Pinpoint the cell where the given text exists, returning its [x, y] midpoint coordinate. 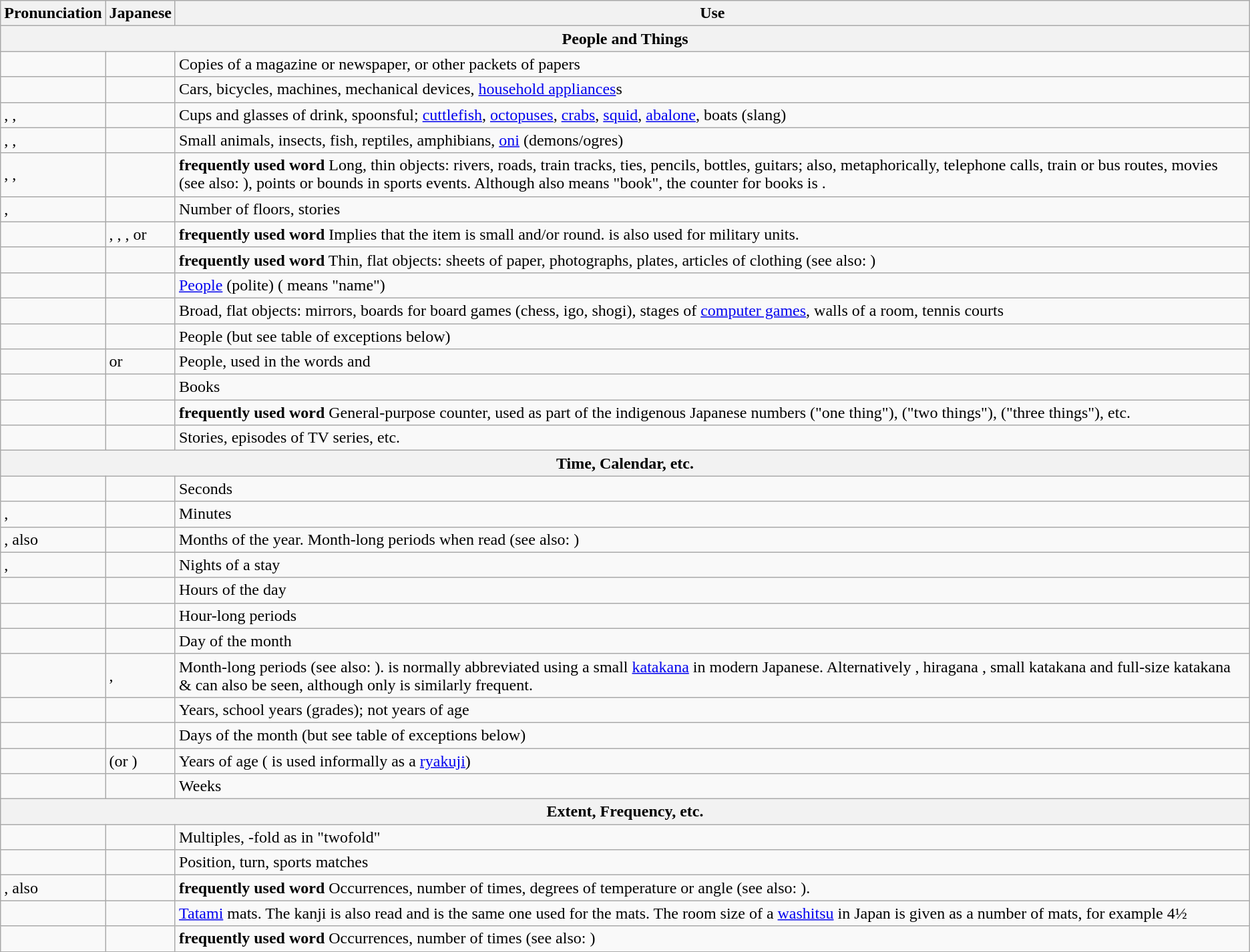
Hours of the day [712, 590]
Number of floors, stories [712, 209]
Years, school years (grades); not years of age [712, 710]
(or ) [140, 760]
Position, turn, sports matches [712, 863]
Weeks [712, 786]
People (but see table of exceptions below) [712, 336]
, , , or [140, 234]
frequently used word Occurrences, number of times, degrees of temperature or angle (see also: ). [712, 888]
Hour-long periods [712, 616]
frequently used word Thin, flat objects: sheets of paper, photographs, plates, articles of clothing (see also: ) [712, 260]
Seconds [712, 489]
Pronunciation [53, 13]
People, used in the words and [712, 362]
frequently used word Occurrences, number of times (see also: ) [712, 939]
Stories, episodes of TV series, etc. [712, 438]
Years of age ( is used informally as a ryakuji) [712, 760]
Days of the month (but see table of exceptions below) [712, 735]
Copies of a magazine or newspaper, or other packets of papers [712, 64]
or [140, 362]
Books [712, 387]
Time, Calendar, etc. [625, 463]
Japanese [140, 13]
Extent, Frequency, etc. [625, 812]
Cups and glasses of drink, spoonsful; cuttlefish, octopuses, crabs, squid, abalone, boats (slang) [712, 115]
Multiples, -fold as in "twofold" [712, 837]
Day of the month [712, 641]
Broad, flat objects: mirrors, boards for board games (chess, igo, shogi), stages of computer games, walls of a room, tennis courts [712, 310]
People (polite) ( means "name") [712, 285]
frequently used word General-purpose counter, used as part of the indigenous Japanese numbers ("one thing"), ("two things"), ("three things"), etc. [712, 413]
Months of the year. Month-long periods when read (see also: ) [712, 539]
Small animals, insects, fish, reptiles, amphibians, oni (demons/ogres) [712, 140]
Nights of a stay [712, 565]
People and Things [625, 39]
Use [712, 13]
frequently used word Implies that the item is small and/or round. is also used for military units. [712, 234]
Minutes [712, 514]
Cars, bicycles, machines, mechanical devices, household appliancess [712, 89]
